Detect which cell encompasses the target text, then output its (x, y) center coordinate. 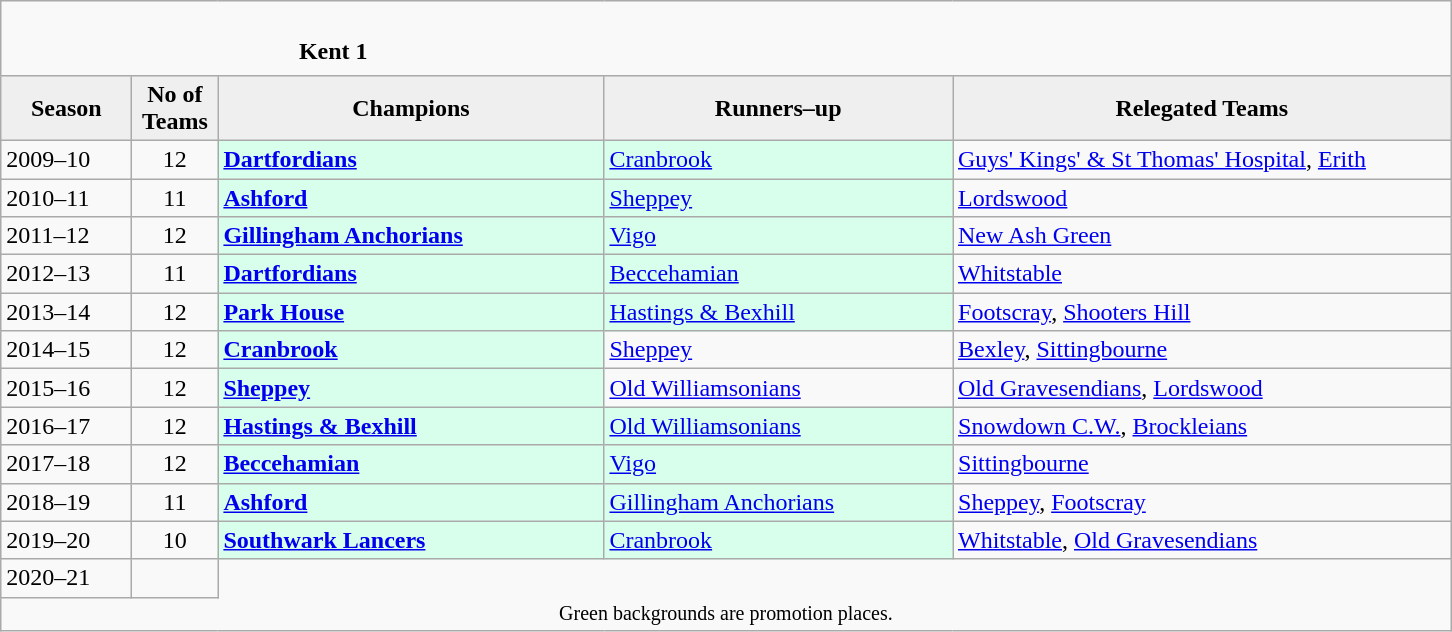
Relegated Teams (1202, 108)
2009–10 (66, 159)
Champions (411, 108)
2011–12 (66, 236)
Season (66, 108)
2017–18 (66, 464)
2015–16 (66, 388)
Whitstable, Old Gravesendians (1202, 540)
Runners–up (778, 108)
Sittingbourne (1202, 464)
Footscray, Shooters Hill (1202, 312)
No of Teams (175, 108)
2012–13 (66, 274)
Lordswood (1202, 197)
Old Gravesendians, Lordswood (1202, 388)
Guys' Kings' & St Thomas' Hospital, Erith (1202, 159)
Bexley, Sittingbourne (1202, 350)
2013–14 (66, 312)
Southwark Lancers (411, 540)
2019–20 (66, 540)
2014–15 (66, 350)
10 (175, 540)
New Ash Green (1202, 236)
Sheppey, Footscray (1202, 502)
2010–11 (66, 197)
2020–21 (66, 578)
2018–19 (66, 502)
2016–17 (66, 426)
Park House (411, 312)
Snowdown C.W., Brockleians (1202, 426)
Green backgrounds are promotion places. (726, 614)
Whitstable (1202, 274)
